Pinpoint the cell where the given text exists, returning its [X, Y] midpoint coordinate. 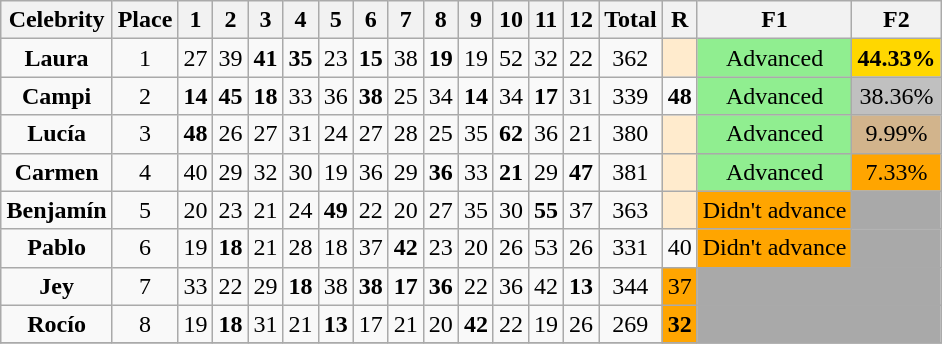
381 [631, 172]
380 [631, 134]
F2 [896, 20]
15 [370, 58]
Carmen [56, 172]
39 [230, 58]
Benjamín [56, 210]
9.99% [896, 134]
Laura [56, 58]
55 [546, 210]
47 [582, 172]
38.36% [896, 96]
R [680, 20]
41 [266, 58]
52 [510, 58]
Total [631, 20]
11 [546, 20]
62 [510, 134]
Place [145, 20]
45 [230, 96]
F1 [774, 20]
49 [336, 210]
53 [546, 248]
7.33% [896, 172]
269 [631, 324]
331 [631, 248]
44.33% [896, 58]
12 [582, 20]
344 [631, 286]
Pablo [56, 248]
Lucía [56, 134]
363 [631, 210]
10 [510, 20]
Jey [56, 286]
362 [631, 58]
Celebrity [56, 20]
9 [476, 20]
Rocío [56, 324]
339 [631, 96]
Campi [56, 96]
